Capture the cell that displays the provided text and extract its (x, y) central coordinate. 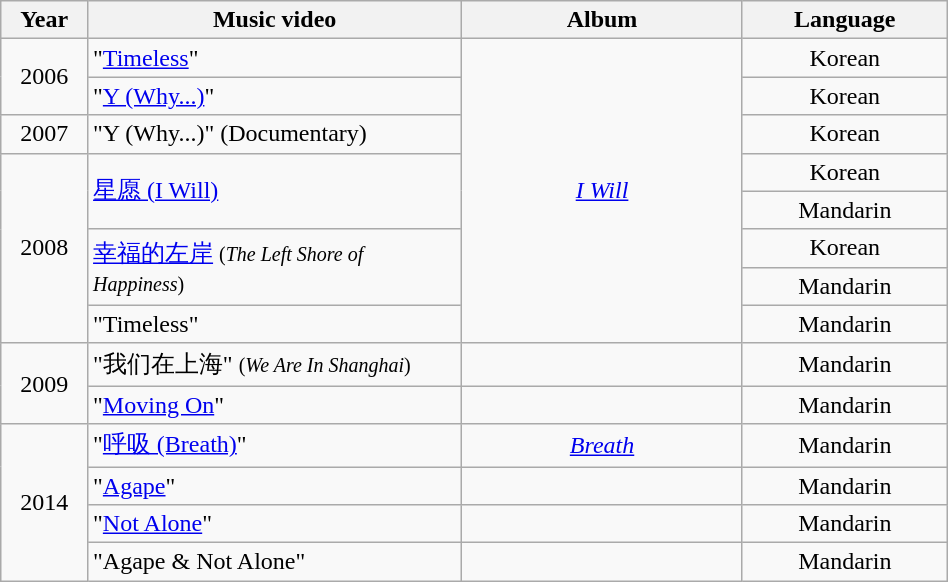
Music video (275, 20)
2014 (44, 502)
Language (844, 20)
"Y (Why...)" (Documentary) (275, 134)
2006 (44, 77)
"Agape" (275, 485)
幸福的左岸 (The Left Shore of Happiness) (275, 267)
2007 (44, 134)
2008 (44, 248)
"呼吸 (Breath)" (275, 446)
Album (602, 20)
2009 (44, 384)
"Agape & Not Alone" (275, 562)
Year (44, 20)
"Y (Why...)" (275, 96)
I Will (602, 191)
Breath (602, 446)
星愿 (I Will) (275, 191)
"Moving On" (275, 405)
"Not Alone" (275, 524)
"我们在上海" (We Are In Shanghai) (275, 364)
